For the text-containing cell, return its midpoint in [x, y] coordinate format. 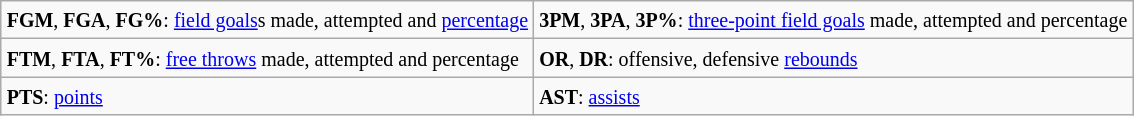
PTS: points [267, 96]
3PM, 3PA, 3P%: three-point field goals made, attempted and percentage [834, 20]
FGM, FGA, FG%: field goalss made, attempted and percentage [267, 20]
FTM, FTA, FT%: free throws made, attempted and percentage [267, 58]
OR, DR: offensive, defensive rebounds [834, 58]
AST: assists [834, 96]
